Detect which cell encompasses the target text, then output its [X, Y] center coordinate. 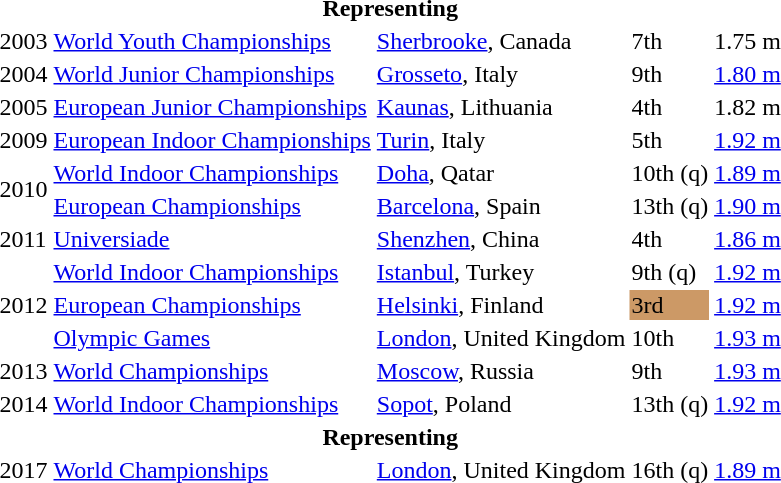
10th (q) [670, 173]
3rd [670, 305]
Istanbul, Turkey [501, 272]
World Championships [212, 371]
Shenzhen, China [501, 239]
Universiade [212, 239]
7th [670, 41]
European Indoor Championships [212, 140]
Sopot, Poland [501, 404]
Helsinki, Finland [501, 305]
Doha, Qatar [501, 173]
Olympic Games [212, 338]
World Youth Championships [212, 41]
European Junior Championships [212, 107]
Moscow, Russia [501, 371]
Kaunas, Lithuania [501, 107]
Barcelona, Spain [501, 206]
10th [670, 338]
World Junior Championships [212, 74]
Grosseto, Italy [501, 74]
London, United Kingdom [501, 338]
9th (q) [670, 272]
5th [670, 140]
Sherbrooke, Canada [501, 41]
Turin, Italy [501, 140]
